Extract the (x, y) coordinate from the center of the cell holding the provided text.  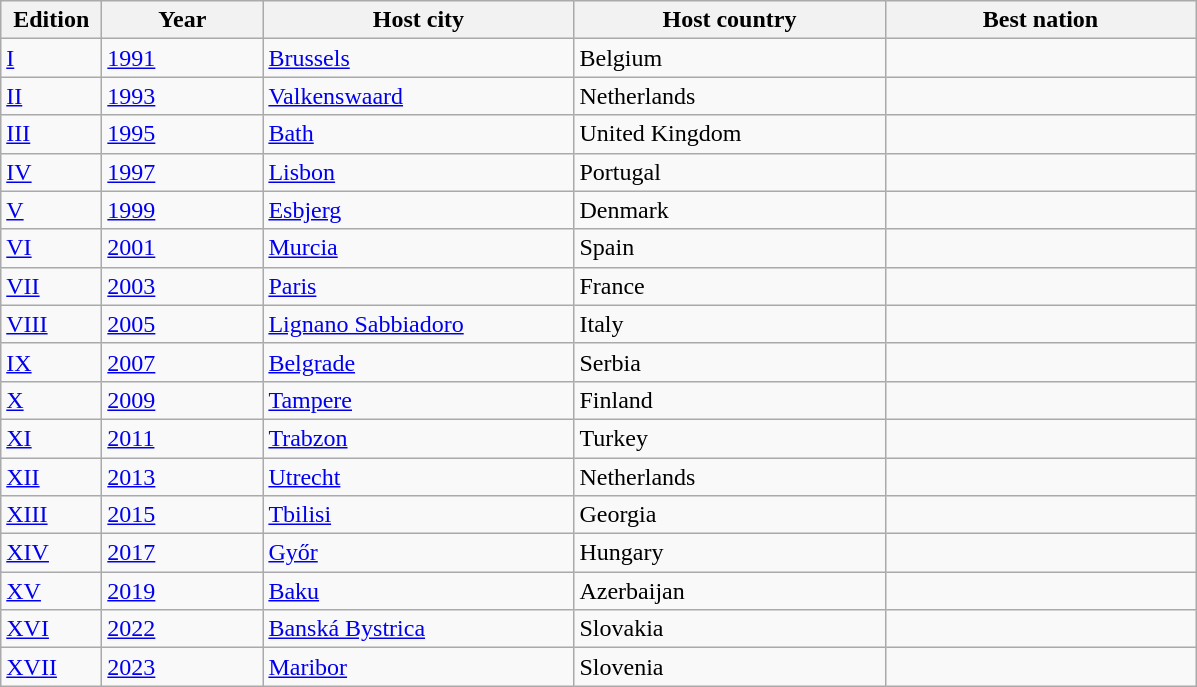
Belgium (730, 58)
Spain (730, 248)
IV (52, 172)
1993 (182, 96)
XI (52, 438)
Year (182, 20)
1991 (182, 58)
Finland (730, 400)
Italy (730, 324)
IX (52, 362)
Utrecht (418, 477)
2017 (182, 553)
Maribor (418, 667)
VII (52, 286)
Győr (418, 553)
X (52, 400)
1997 (182, 172)
France (730, 286)
Tbilisi (418, 515)
Host country (730, 20)
Host city (418, 20)
XVII (52, 667)
XIII (52, 515)
2007 (182, 362)
Banská Bystrica (418, 629)
XV (52, 591)
Best nation (1040, 20)
Valkenswaard (418, 96)
United Kingdom (730, 134)
III (52, 134)
Bath (418, 134)
2023 (182, 667)
Slovakia (730, 629)
Hungary (730, 553)
Portugal (730, 172)
Baku (418, 591)
Trabzon (418, 438)
Tampere (418, 400)
Esbjerg (418, 210)
Paris (418, 286)
VI (52, 248)
Murcia (418, 248)
1999 (182, 210)
Georgia (730, 515)
XII (52, 477)
Brussels (418, 58)
Lisbon (418, 172)
2013 (182, 477)
2009 (182, 400)
2022 (182, 629)
2003 (182, 286)
Turkey (730, 438)
Denmark (730, 210)
II (52, 96)
Azerbaijan (730, 591)
2011 (182, 438)
VIII (52, 324)
Belgrade (418, 362)
I (52, 58)
2001 (182, 248)
XVI (52, 629)
2015 (182, 515)
Slovenia (730, 667)
XIV (52, 553)
2005 (182, 324)
Lignano Sabbiadoro (418, 324)
Edition (52, 20)
V (52, 210)
Serbia (730, 362)
2019 (182, 591)
1995 (182, 134)
